Search for the cell housing the specified text and yield its (x, y) center coordinate. 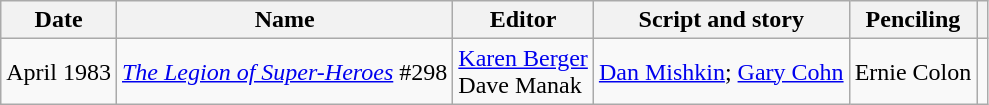
Dan Mishkin; Gary Cohn (721, 72)
Script and story (721, 20)
Editor (524, 20)
Penciling (913, 20)
Date (59, 20)
Ernie Colon (913, 72)
April 1983 (59, 72)
Name (284, 20)
Karen BergerDave Manak (524, 72)
The Legion of Super-Heroes #298 (284, 72)
